Determine the [x, y] coordinate at the center of the cell enclosing the given text.  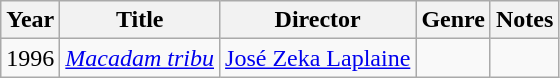
Year [30, 20]
1996 [30, 58]
Title [140, 20]
Director [318, 20]
Macadam tribu [140, 58]
José Zeka Laplaine [318, 58]
Genre [454, 20]
Notes [524, 20]
